Scan for the cell matching the given text and deliver its [x, y] coordinate at center. 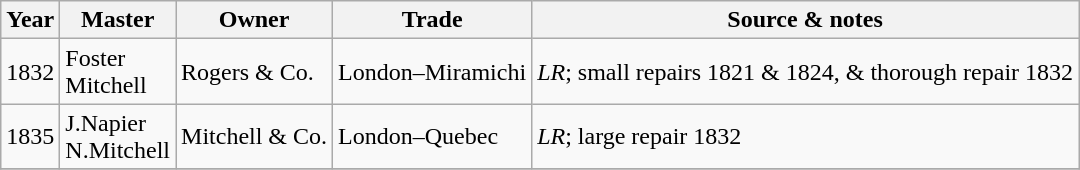
London–Miramichi [432, 72]
Owner [254, 20]
J.NapierN.Mitchell [118, 136]
LR; large repair 1832 [806, 136]
Master [118, 20]
1832 [30, 72]
LR; small repairs 1821 & 1824, & thorough repair 1832 [806, 72]
FosterMitchell [118, 72]
Mitchell & Co. [254, 136]
Source & notes [806, 20]
London–Quebec [432, 136]
Trade [432, 20]
Year [30, 20]
Rogers & Co. [254, 72]
1835 [30, 136]
